Pinpoint the cell where the given text exists, returning its [X, Y] midpoint coordinate. 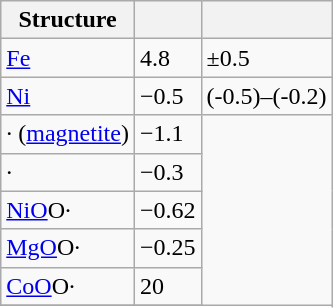
±0.5 [266, 58]
MgOO· [68, 248]
−0.25 [168, 248]
4.8 [168, 58]
(-0.5)–(-0.2) [266, 96]
NiOO· [68, 210]
20 [168, 286]
−0.62 [168, 210]
−0.3 [168, 172]
−1.1 [168, 134]
Structure [68, 20]
Ni [68, 96]
CoOO· [68, 286]
· [68, 172]
· (magnetite) [68, 134]
Fe [68, 58]
−0.5 [168, 96]
